Extract the [X, Y] coordinate from the center of the cell holding the provided text.  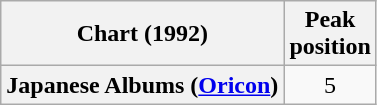
Chart (1992) [142, 34]
5 [330, 85]
Peak position [330, 34]
Japanese Albums (Oricon) [142, 85]
